Identify which cell holds the provided text, then report its [X, Y] central coordinate. 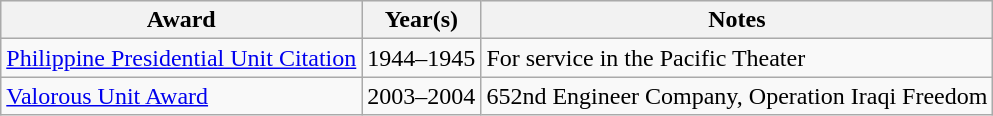
Philippine Presidential Unit Citation [182, 58]
Notes [737, 20]
Award [182, 20]
652nd Engineer Company, Operation Iraqi Freedom [737, 96]
Year(s) [422, 20]
2003–2004 [422, 96]
1944–1945 [422, 58]
For service in the Pacific Theater [737, 58]
Valorous Unit Award [182, 96]
